Return the (x, y) coordinate for the center point of the cell that contains the specified text.  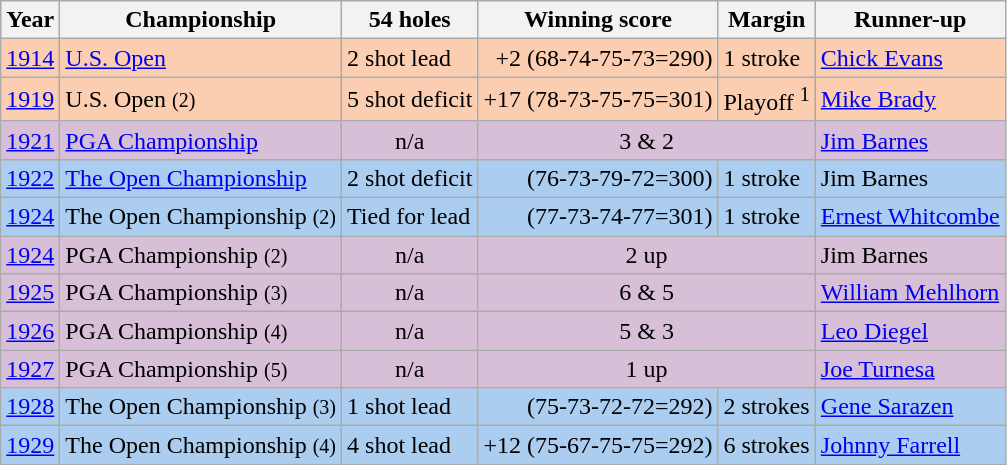
PGA Championship (201, 140)
Gene Sarazen (910, 407)
1926 (30, 331)
1928 (30, 407)
+12 (75-67-75-75=292) (598, 445)
5 shot deficit (410, 100)
PGA Championship (4) (201, 331)
1 shot lead (410, 407)
U.S. Open (2) (201, 100)
(75-73-72-72=292) (598, 407)
3 & 2 (646, 140)
4 shot lead (410, 445)
1925 (30, 293)
The Open Championship (201, 178)
+2 (68-74-75-73=290) (598, 58)
Championship (201, 20)
The Open Championship (3) (201, 407)
Margin (766, 20)
1927 (30, 369)
Tied for lead (410, 217)
1919 (30, 100)
Winning score (598, 20)
William Mehlhorn (910, 293)
(77-73-74-77=301) (598, 217)
2 shot lead (410, 58)
Chick Evans (910, 58)
Ernest Whitcombe (910, 217)
2 up (646, 255)
1 up (646, 369)
1914 (30, 58)
Runner-up (910, 20)
54 holes (410, 20)
Mike Brady (910, 100)
5 & 3 (646, 331)
Johnny Farrell (910, 445)
Playoff 1 (766, 100)
PGA Championship (2) (201, 255)
The Open Championship (4) (201, 445)
2 shot deficit (410, 178)
+17 (78-73-75-75=301) (598, 100)
U.S. Open (201, 58)
PGA Championship (5) (201, 369)
Joe Turnesa (910, 369)
6 strokes (766, 445)
(76-73-79-72=300) (598, 178)
1921 (30, 140)
PGA Championship (3) (201, 293)
The Open Championship (2) (201, 217)
Leo Diegel (910, 331)
6 & 5 (646, 293)
Year (30, 20)
2 strokes (766, 407)
1929 (30, 445)
1922 (30, 178)
